Extract the [x, y] coordinate from the center of the cell holding the provided text.  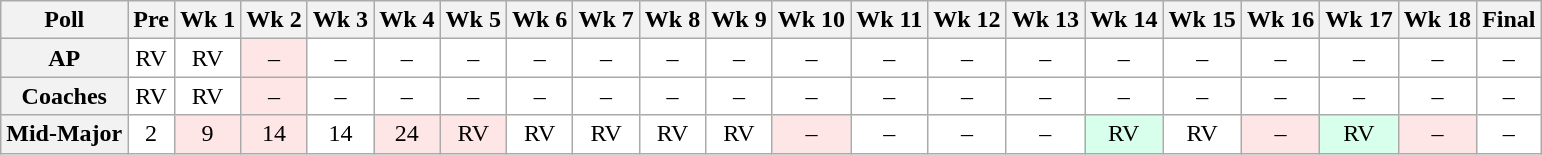
24 [407, 134]
Wk 14 [1124, 20]
Wk 6 [539, 20]
Wk 4 [407, 20]
2 [152, 134]
Wk 10 [811, 20]
Wk 12 [967, 20]
Wk 9 [739, 20]
Pre [152, 20]
Wk 11 [890, 20]
AP [64, 58]
Wk 7 [606, 20]
Wk 16 [1280, 20]
Mid-Major [64, 134]
Poll [64, 20]
Wk 15 [1202, 20]
Wk 8 [672, 20]
Wk 1 [207, 20]
Wk 18 [1437, 20]
Wk 13 [1045, 20]
Wk 17 [1359, 20]
9 [207, 134]
Wk 5 [473, 20]
Wk 2 [274, 20]
Wk 3 [340, 20]
Final [1509, 20]
Coaches [64, 96]
